Find where the given text appears and provide that cell's center as (X, Y) coordinate. 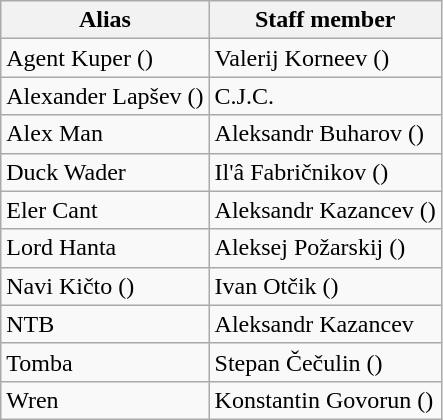
Tomba (105, 362)
Duck Wader (105, 172)
Konstantin Govorun () (325, 400)
Agent Kuper () (105, 58)
Ivan Otčik () (325, 286)
Alex Man (105, 134)
Navi Kičto () (105, 286)
NTB (105, 324)
Il'â Fabričnikov () (325, 172)
Aleksandr Buharov () (325, 134)
Stepan Čečulin () (325, 362)
Aleksandr Kazancev () (325, 210)
Alexander Lapšev () (105, 96)
Alias (105, 20)
Wren (105, 400)
C.J.C. (325, 96)
Valerij Korneev () (325, 58)
Aleksandr Kazancev (325, 324)
Eler Cant (105, 210)
Staff member (325, 20)
Lord Hanta (105, 248)
Aleksej Požarskij () (325, 248)
